Return [x, y] of the center of cell containing provided text 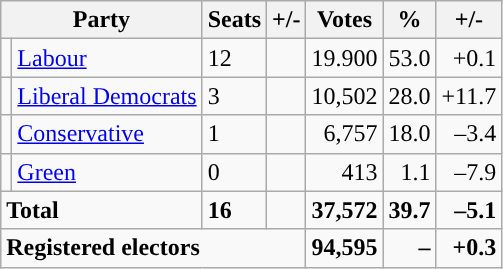
1.1 [410, 172]
–5.1 [469, 210]
10,502 [344, 96]
Conservative [107, 134]
39.7 [410, 210]
37,572 [344, 210]
+0.1 [469, 58]
Votes [344, 20]
16 [234, 210]
Liberal Democrats [107, 96]
Green [107, 172]
0 [234, 172]
+0.3 [469, 248]
1 [234, 134]
413 [344, 172]
18.0 [410, 134]
Party [102, 20]
+11.7 [469, 96]
Total [102, 210]
28.0 [410, 96]
–7.9 [469, 172]
12 [234, 58]
Seats [234, 20]
3 [234, 96]
19.900 [344, 58]
% [410, 20]
–3.4 [469, 134]
53.0 [410, 58]
Registered electors [154, 248]
Labour [107, 58]
– [410, 248]
6,757 [344, 134]
94,595 [344, 248]
